For the text-containing cell, return its midpoint in [X, Y] coordinate format. 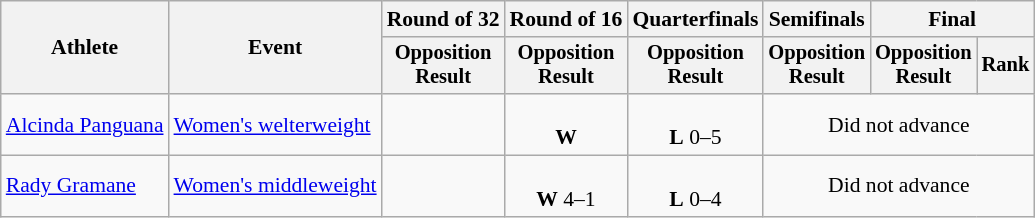
Quarterfinals [695, 19]
Alcinda Panguana [85, 124]
W 4–1 [566, 186]
Semifinals [816, 19]
Event [276, 48]
Round of 32 [444, 19]
Women's welterweight [276, 124]
L 0–4 [695, 186]
Rank [1006, 66]
Women's middleweight [276, 186]
W [566, 124]
L 0–5 [695, 124]
Final [952, 19]
Athlete [85, 48]
Round of 16 [566, 19]
Rady Gramane [85, 186]
